From the cell containing the given text, extract its center point as [X, Y] coordinate. 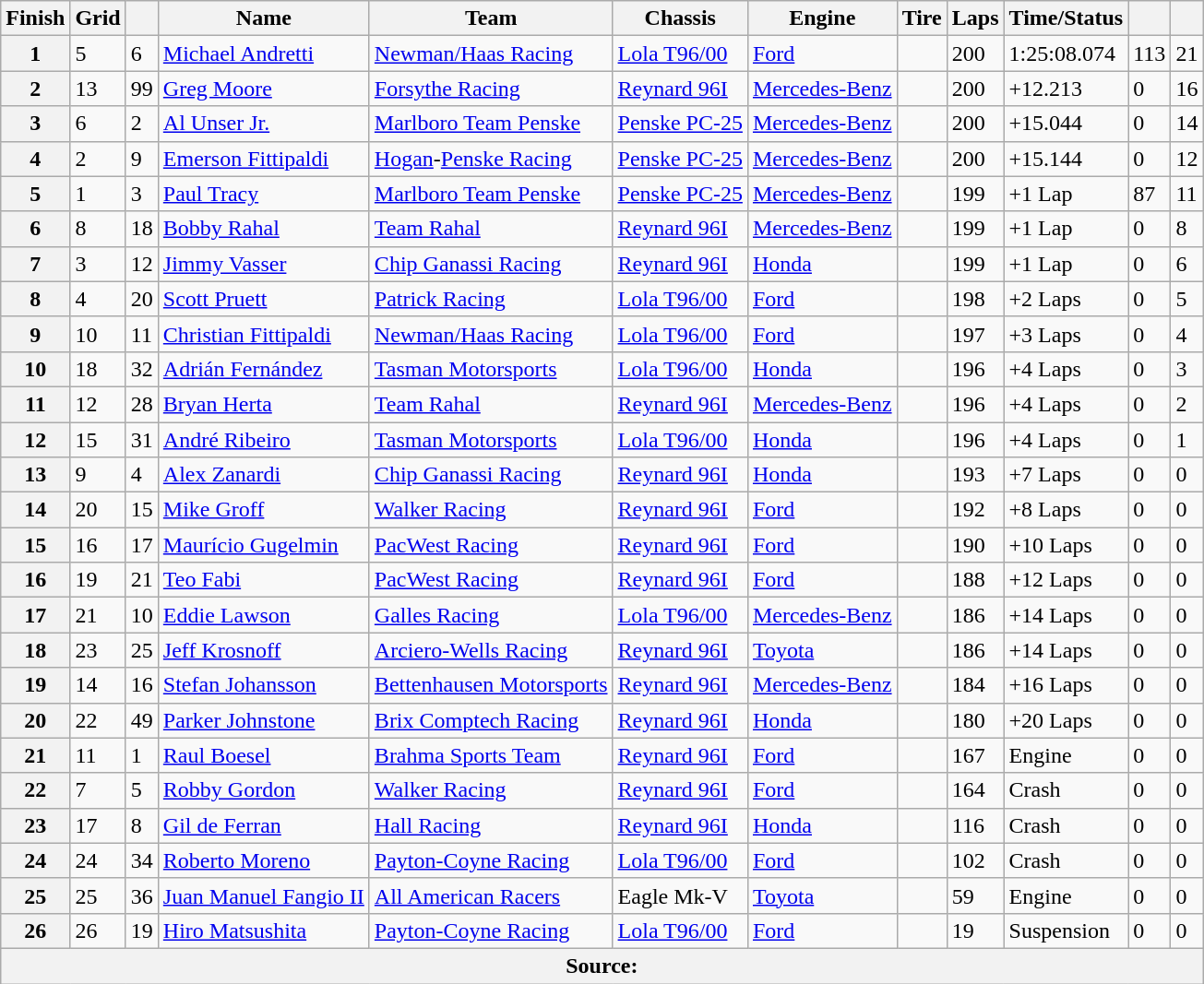
André Ribeiro [264, 440]
Gil de Ferran [264, 825]
190 [975, 545]
+12.213 [1067, 89]
Team [491, 18]
193 [975, 475]
+20 Laps [1067, 720]
Greg Moore [264, 89]
Raul Boesel [264, 755]
180 [975, 720]
87 [1150, 194]
Patrick Racing [491, 299]
Al Unser Jr. [264, 124]
102 [975, 860]
Bettenhausen Motorsports [491, 685]
Eddie Lawson [264, 615]
Christian Fittipaldi [264, 334]
Michael Andretti [264, 53]
Mike Groff [264, 510]
Source: [602, 966]
113 [1150, 53]
+2 Laps [1067, 299]
Forsythe Racing [491, 89]
197 [975, 334]
Juan Manuel Fangio II [264, 895]
Brahma Sports Team [491, 755]
31 [142, 440]
1:25:08.074 [1067, 53]
Suspension [1067, 931]
Hall Racing [491, 825]
Laps [975, 18]
Hogan-Penske Racing [491, 159]
Hiro Matsushita [264, 931]
167 [975, 755]
Scott Pruett [264, 299]
Finish [35, 18]
+7 Laps [1067, 475]
Tire [922, 18]
Eagle Mk-V [680, 895]
Alex Zanardi [264, 475]
192 [975, 510]
+15.044 [1067, 124]
198 [975, 299]
Robby Gordon [264, 790]
Emerson Fittipaldi [264, 159]
28 [142, 404]
+3 Laps [1067, 334]
Maurício Gugelmin [264, 545]
184 [975, 685]
99 [142, 89]
Brix Comptech Racing [491, 720]
+10 Laps [1067, 545]
+12 Laps [1067, 580]
Parker Johnstone [264, 720]
Time/Status [1067, 18]
Paul Tracy [264, 194]
Teo Fabi [264, 580]
Name [264, 18]
Adrián Fernández [264, 369]
34 [142, 860]
32 [142, 369]
Galles Racing [491, 615]
49 [142, 720]
Jeff Krosnoff [264, 650]
59 [975, 895]
+8 Laps [1067, 510]
188 [975, 580]
+16 Laps [1067, 685]
Arciero-Wells Racing [491, 650]
Jimmy Vasser [264, 264]
Stefan Johansson [264, 685]
Chassis [680, 18]
Bryan Herta [264, 404]
All American Racers [491, 895]
Roberto Moreno [264, 860]
164 [975, 790]
Bobby Rahal [264, 229]
36 [142, 895]
Grid [98, 18]
+15.144 [1067, 159]
116 [975, 825]
